Identify which cell holds the provided text, then report its [x, y] central coordinate. 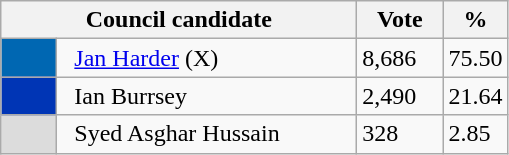
8,686 [400, 58]
Council candidate [179, 20]
2.85 [476, 134]
Syed Asghar Hussain [207, 134]
75.50 [476, 58]
Vote [400, 20]
21.64 [476, 96]
Jan Harder (X) [207, 58]
2,490 [400, 96]
328 [400, 134]
% [476, 20]
Ian Burrsey [207, 96]
